Output the [x, y] coordinate of the center of the cell containing the given text.  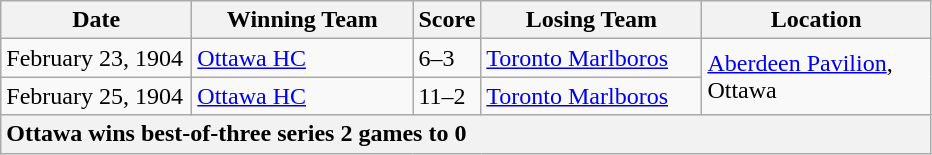
Score [447, 20]
Location [816, 20]
Aberdeen Pavilion, Ottawa [816, 77]
6–3 [447, 58]
Ottawa wins best-of-three series 2 games to 0 [466, 134]
Date [96, 20]
Losing Team [592, 20]
Winning Team [302, 20]
11–2 [447, 96]
February 25, 1904 [96, 96]
February 23, 1904 [96, 58]
